From the cell containing the given text, extract its center point as (X, Y) coordinate. 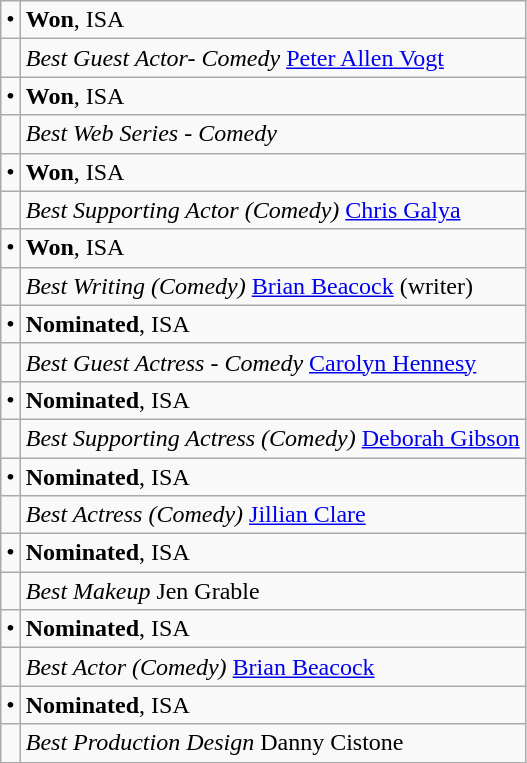
Best Writing (Comedy) Brian Beacock (writer) (272, 286)
Best Guest Actor- Comedy Peter Allen Vogt (272, 58)
Best Supporting Actress (Comedy) Deborah Gibson (272, 438)
Best Actor (Comedy) Brian Beacock (272, 667)
Best Makeup Jen Grable (272, 591)
Best Web Series - Comedy (272, 134)
Best Supporting Actor (Comedy) Chris Galya (272, 210)
Best Production Design Danny Cistone (272, 743)
Best Guest Actress - Comedy Carolyn Hennesy (272, 362)
Best Actress (Comedy) Jillian Clare (272, 515)
